Capture the cell that displays the provided text and extract its [X, Y] central coordinate. 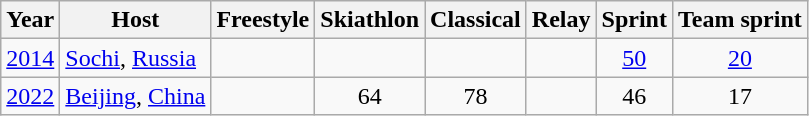
Sochi, Russia [136, 58]
Team sprint [740, 20]
Beijing, China [136, 96]
Sprint [634, 20]
Host [136, 20]
78 [476, 96]
2014 [30, 58]
Skiathlon [370, 20]
17 [740, 96]
64 [370, 96]
20 [740, 58]
2022 [30, 96]
Classical [476, 20]
Relay [561, 20]
Freestyle [263, 20]
50 [634, 58]
46 [634, 96]
Year [30, 20]
